Find where the given text appears and provide that cell's center as [x, y] coordinate. 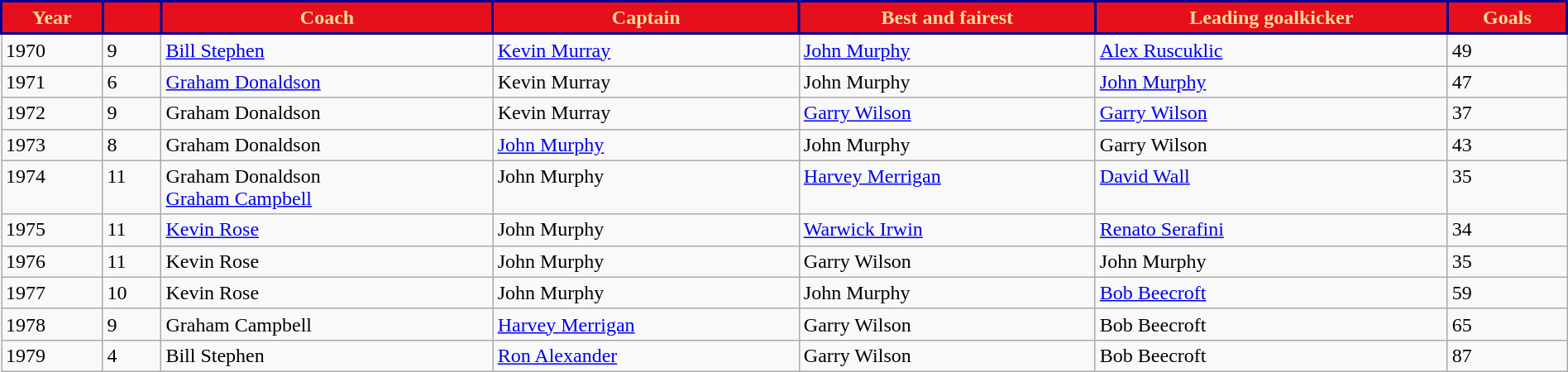
Warwick Irwin [947, 230]
49 [1507, 50]
1974 [52, 187]
1976 [52, 261]
65 [1507, 324]
34 [1507, 230]
4 [132, 355]
10 [132, 293]
8 [132, 145]
Renato Serafini [1271, 230]
6 [132, 82]
1972 [52, 113]
Best and fairest [947, 18]
Year [52, 18]
1971 [52, 82]
59 [1507, 293]
87 [1507, 355]
Leading goalkicker [1271, 18]
1977 [52, 293]
Graham Campbell [327, 324]
1973 [52, 145]
Alex Ruscuklic [1271, 50]
43 [1507, 145]
David Wall [1271, 187]
1970 [52, 50]
1975 [52, 230]
Goals [1507, 18]
Captain [646, 18]
47 [1507, 82]
37 [1507, 113]
1979 [52, 355]
Coach [327, 18]
Graham DonaldsonGraham Campbell [327, 187]
Ron Alexander [646, 355]
1978 [52, 324]
